Return the [X, Y] coordinate for the center point of the cell that contains the specified text.  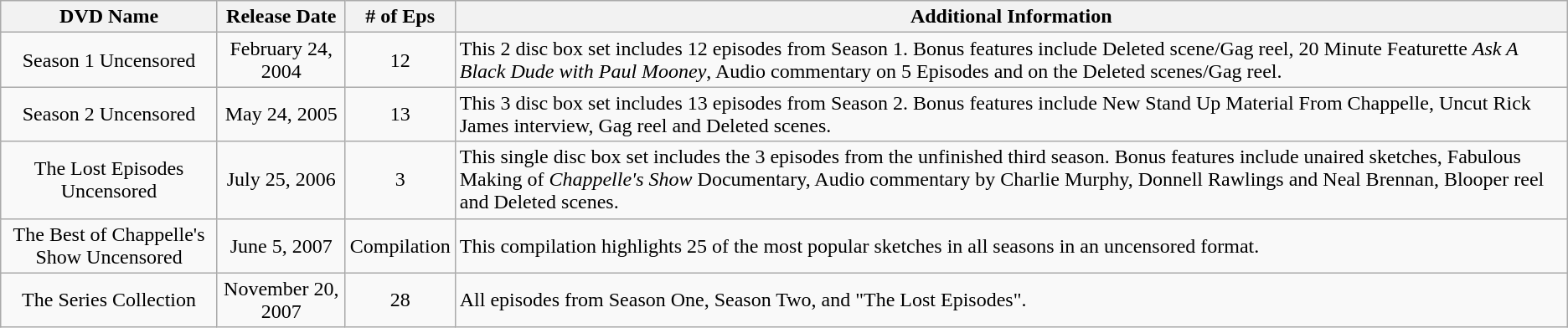
Compilation [400, 246]
Season 2 Uncensored [109, 114]
Additional Information [1011, 17]
July 25, 2006 [281, 180]
February 24, 2004 [281, 60]
June 5, 2007 [281, 246]
This compilation highlights 25 of the most popular sketches in all seasons in an uncensored format. [1011, 246]
13 [400, 114]
The Lost Episodes Uncensored [109, 180]
28 [400, 300]
3 [400, 180]
# of Eps [400, 17]
All episodes from Season One, Season Two, and "The Lost Episodes". [1011, 300]
The Series Collection [109, 300]
Release Date [281, 17]
May 24, 2005 [281, 114]
November 20, 2007 [281, 300]
The Best of Chappelle's Show Uncensored [109, 246]
DVD Name [109, 17]
Season 1 Uncensored [109, 60]
12 [400, 60]
